Determine the (x, y) coordinate at the center of the cell enclosing the given text.  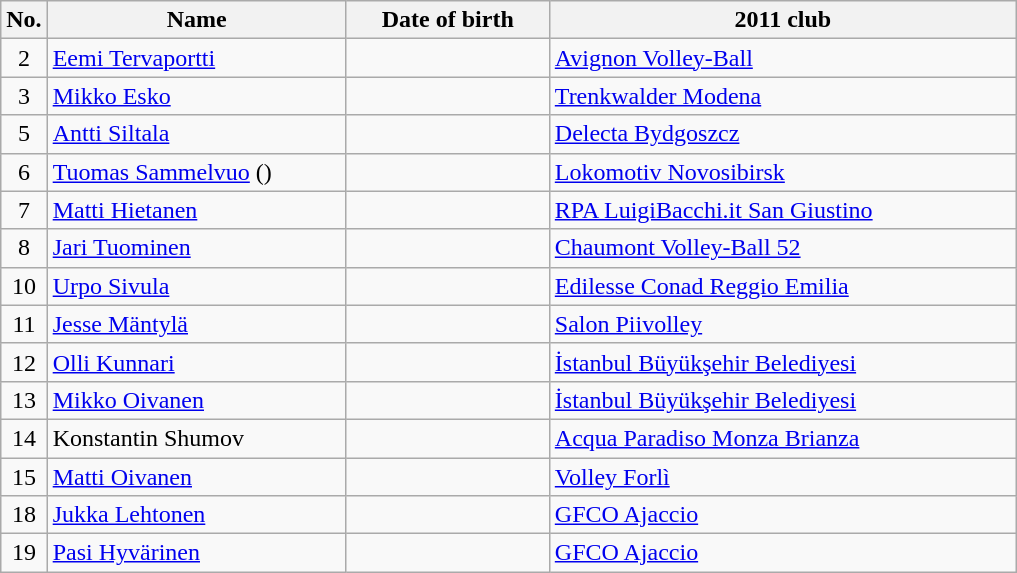
Matti Oivanen (196, 477)
Lokomotiv Novosibirsk (782, 172)
8 (24, 248)
Date of birth (448, 20)
6 (24, 172)
Name (196, 20)
2011 club (782, 20)
No. (24, 20)
Chaumont Volley-Ball 52 (782, 248)
Eemi Tervaportti (196, 58)
Olli Kunnari (196, 362)
Acqua Paradiso Monza Brianza (782, 438)
Jari Tuominen (196, 248)
5 (24, 134)
Delecta Bydgoszcz (782, 134)
Tuomas Sammelvuo () (196, 172)
Matti Hietanen (196, 210)
Pasi Hyvärinen (196, 553)
Salon Piivolley (782, 324)
Antti Siltala (196, 134)
15 (24, 477)
Trenkwalder Modena (782, 96)
12 (24, 362)
Konstantin Shumov (196, 438)
11 (24, 324)
Avignon Volley-Ball (782, 58)
Mikko Oivanen (196, 400)
Jesse Mäntylä (196, 324)
3 (24, 96)
Jukka Lehtonen (196, 515)
2 (24, 58)
Mikko Esko (196, 96)
19 (24, 553)
Urpo Sivula (196, 286)
13 (24, 400)
14 (24, 438)
Edilesse Conad Reggio Emilia (782, 286)
RPA LuigiBacchi.it San Giustino (782, 210)
7 (24, 210)
Volley Forlì (782, 477)
10 (24, 286)
18 (24, 515)
